Output the [x, y] coordinate of the center of the cell containing the given text.  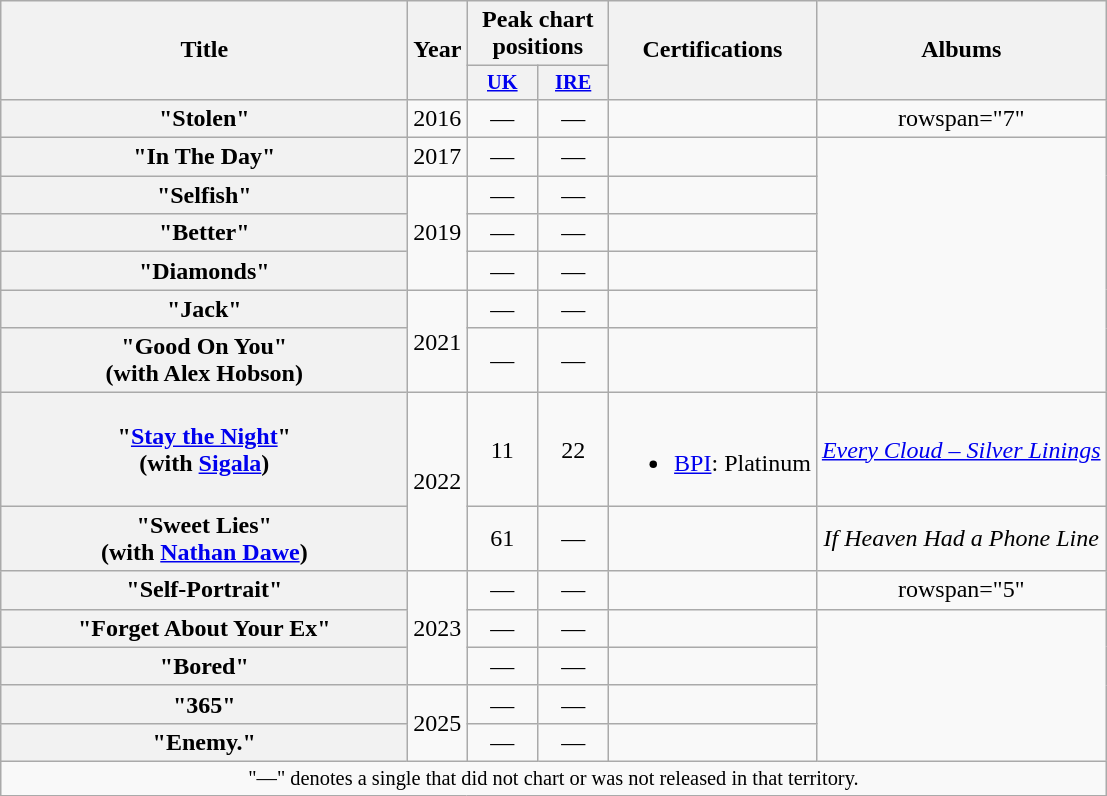
"Better" [204, 233]
"Enemy." [204, 742]
UK [502, 83]
rowspan="7" [961, 118]
"365" [204, 704]
Certifications [713, 50]
"Jack" [204, 309]
"Bored" [204, 666]
rowspan="5" [961, 590]
22 [574, 450]
"Forget About Your Ex" [204, 628]
IRE [574, 83]
"Selfish" [204, 195]
"Stay the Night"(with Sigala) [204, 450]
2016 [438, 118]
"In The Day" [204, 157]
2023 [438, 628]
"Diamonds" [204, 271]
"Good On You"(with Alex Hobson) [204, 360]
"Self-Portrait" [204, 590]
BPI: Platinum [713, 450]
Peak chart positions [538, 34]
"Sweet Lies"(with Nathan Dawe) [204, 538]
Title [204, 50]
Albums [961, 50]
2021 [438, 342]
2019 [438, 233]
Every Cloud – Silver Linings [961, 450]
"Stolen" [204, 118]
2025 [438, 723]
11 [502, 450]
If Heaven Had a Phone Line [961, 538]
Year [438, 50]
61 [502, 538]
2022 [438, 482]
2017 [438, 157]
"—" denotes a single that did not chart or was not released in that territory. [554, 778]
